Search for the cell housing the specified text and yield its [X, Y] center coordinate. 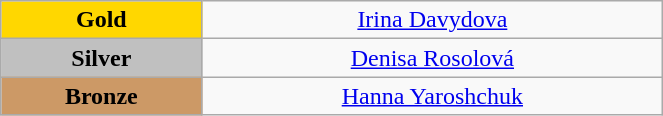
Silver [102, 58]
Irina Davydova [432, 20]
Denisa Rosolová [432, 58]
Hanna Yaroshchuk [432, 96]
Gold [102, 20]
Bronze [102, 96]
